Find where the given text appears and provide that cell's center as [X, Y] coordinate. 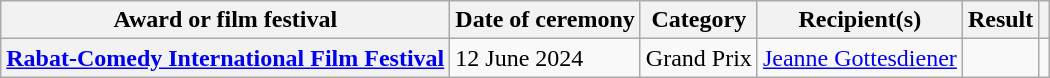
Rabat-Comedy International Film Festival [226, 58]
Recipient(s) [860, 20]
Grand Prix [698, 58]
Category [698, 20]
Jeanne Gottesdiener [860, 58]
Date of ceremony [546, 20]
Award or film festival [226, 20]
Result [1000, 20]
12 June 2024 [546, 58]
